For the text-containing cell, return its midpoint in [X, Y] coordinate format. 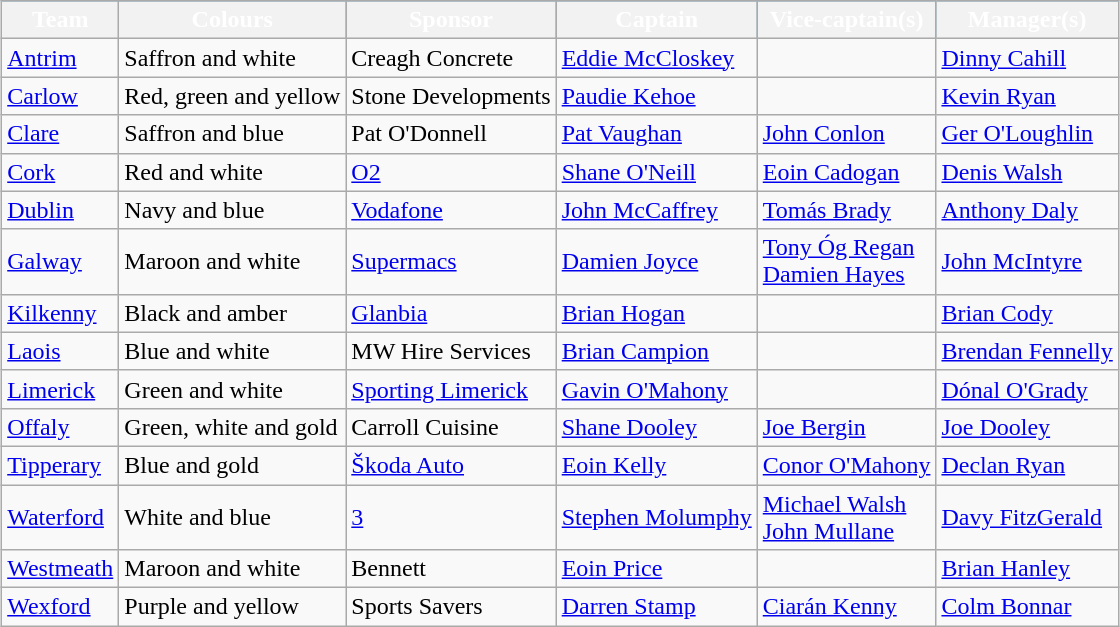
Wexford [60, 607]
White and blue [232, 516]
Ger O'Loughlin [1027, 134]
Dónal O'Grady [1027, 389]
Pat O'Donnell [451, 134]
John McCaffrey [656, 210]
Black and amber [232, 313]
Eoin Kelly [656, 465]
Glanbia [451, 313]
Blue and gold [232, 465]
Brian Campion [656, 351]
Brendan Fennelly [1027, 351]
Paudie Kehoe [656, 96]
Captain [656, 20]
Waterford [60, 516]
Kilkenny [60, 313]
Vice-captain(s) [846, 20]
Shane Dooley [656, 427]
Brian Hanley [1027, 569]
Anthony Daly [1027, 210]
MW Hire Services [451, 351]
John Conlon [846, 134]
Conor O'Mahony [846, 465]
Team [60, 20]
Pat Vaughan [656, 134]
Green, white and gold [232, 427]
Damien Joyce [656, 262]
Navy and blue [232, 210]
Red and white [232, 172]
Clare [60, 134]
Škoda Auto [451, 465]
Antrim [60, 58]
Eoin Cadogan [846, 172]
Laois [60, 351]
Creagh Concrete [451, 58]
O2 [451, 172]
Dublin [60, 210]
Kevin Ryan [1027, 96]
Red, green and yellow [232, 96]
Offaly [60, 427]
Joe Bergin [846, 427]
Dinny Cahill [1027, 58]
Carlow [60, 96]
Sports Savers [451, 607]
Saffron and blue [232, 134]
Colours [232, 20]
Green and white [232, 389]
Michael WalshJohn Mullane [846, 516]
Supermacs [451, 262]
Ciarán Kenny [846, 607]
Declan Ryan [1027, 465]
Westmeath [60, 569]
Sponsor [451, 20]
Limerick [60, 389]
Tipperary [60, 465]
Cork [60, 172]
John McIntyre [1027, 262]
Stone Developments [451, 96]
Saffron and white [232, 58]
3 [451, 516]
Blue and white [232, 351]
Tony Óg ReganDamien Hayes [846, 262]
Eoin Price [656, 569]
Stephen Molumphy [656, 516]
Joe Dooley [1027, 427]
Davy FitzGerald [1027, 516]
Sporting Limerick [451, 389]
Brian Hogan [656, 313]
Galway [60, 262]
Eddie McCloskey [656, 58]
Denis Walsh [1027, 172]
Bennett [451, 569]
Vodafone [451, 210]
Colm Bonnar [1027, 607]
Carroll Cuisine [451, 427]
Manager(s) [1027, 20]
Brian Cody [1027, 313]
Shane O'Neill [656, 172]
Darren Stamp [656, 607]
Gavin O'Mahony [656, 389]
Tomás Brady [846, 210]
Purple and yellow [232, 607]
